Search for the cell housing the specified text and yield its [x, y] center coordinate. 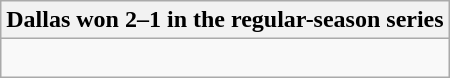
Dallas won 2–1 in the regular-season series [225, 20]
